Return the (x, y) coordinate for the center point of the cell that contains the specified text.  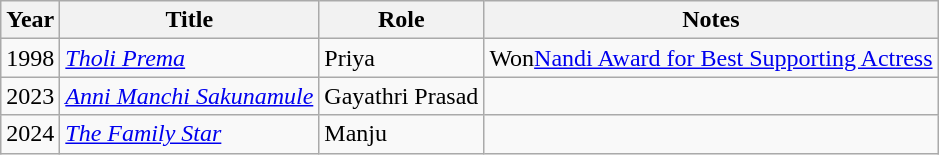
Tholi Prema (190, 58)
Title (190, 20)
Role (402, 20)
Year (30, 20)
2024 (30, 134)
The Family Star (190, 134)
1998 (30, 58)
Manju (402, 134)
WonNandi Award for Best Supporting Actress (711, 58)
2023 (30, 96)
Notes (711, 20)
Anni Manchi Sakunamule (190, 96)
Gayathri Prasad (402, 96)
Priya (402, 58)
